Return the [X, Y] coordinate for the center point of the cell that contains the specified text.  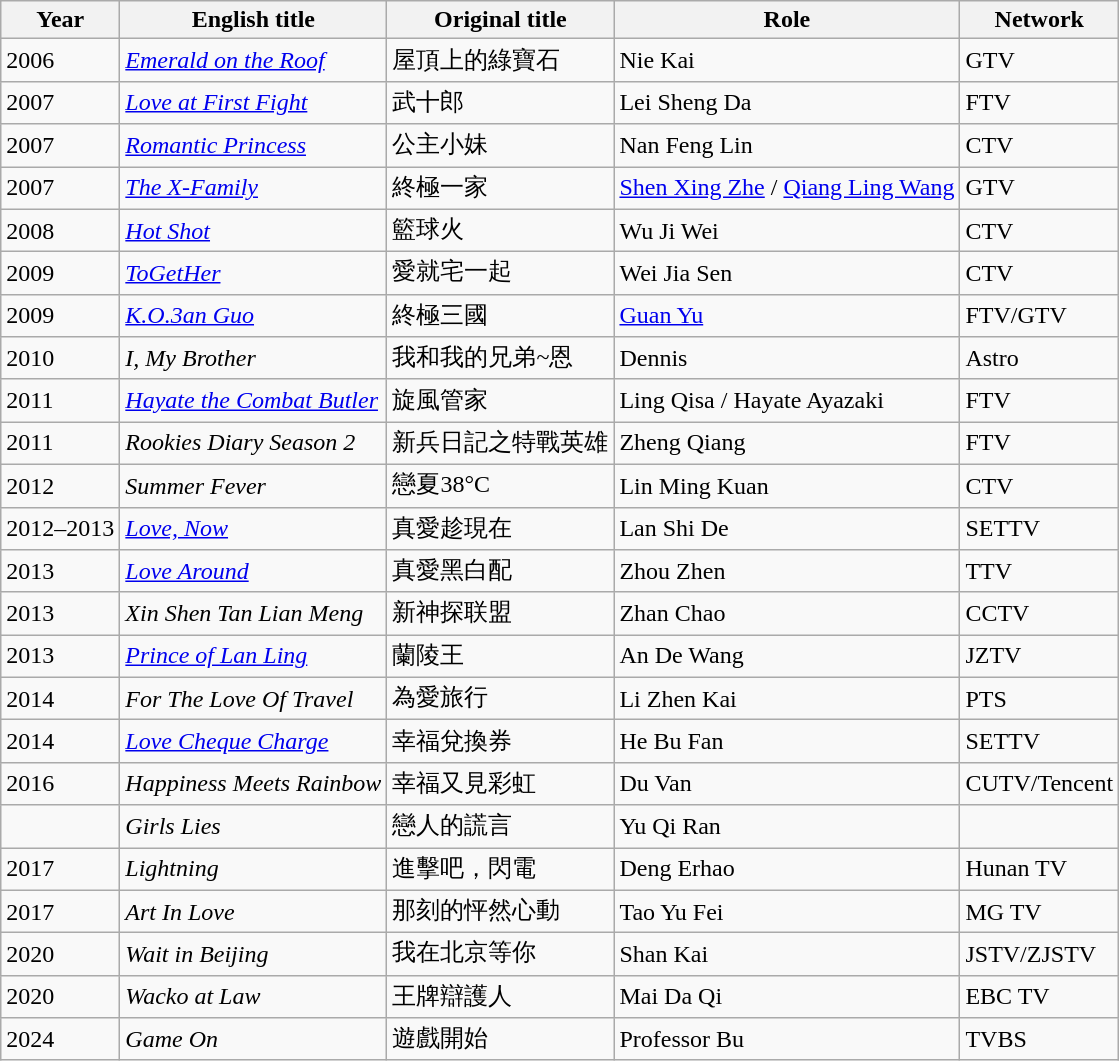
Zhan Chao [787, 614]
Lei Sheng Da [787, 102]
Prince of Lan Ling [254, 656]
愛就宅一起 [500, 274]
Xin Shen Tan Lian Meng [254, 614]
K.O.3an Guo [254, 316]
屋頂上的綠寶石 [500, 60]
那刻的怦然心動 [500, 912]
Lin Ming Kuan [787, 486]
我在北京等你 [500, 954]
Year [60, 20]
Shen Xing Zhe / Qiang Ling Wang [787, 188]
王牌辯護人 [500, 996]
Lan Shi De [787, 528]
我和我的兄弟~恩 [500, 358]
真愛趁現在 [500, 528]
Game On [254, 1040]
2012–2013 [60, 528]
Summer Fever [254, 486]
Hayate the Combat Butler [254, 400]
終極三國 [500, 316]
Original title [500, 20]
2006 [60, 60]
Wu Ji Wei [787, 230]
English title [254, 20]
Love Around [254, 572]
Happiness Meets Rainbow [254, 784]
Wei Jia Sen [787, 274]
新兵日記之特戰英雄 [500, 444]
Wacko at Law [254, 996]
PTS [1040, 698]
Du Van [787, 784]
2012 [60, 486]
I, My Brother [254, 358]
Zhou Zhen [787, 572]
Yu Qi Ran [787, 826]
Network [1040, 20]
Hunan TV [1040, 870]
An De Wang [787, 656]
籃球火 [500, 230]
戀夏38°C [500, 486]
CUTV/Tencent [1040, 784]
Zheng Qiang [787, 444]
For The Love Of Travel [254, 698]
Tao Yu Fei [787, 912]
幸福兌換券 [500, 742]
2016 [60, 784]
Professor Bu [787, 1040]
Wait in Beijing [254, 954]
JZTV [1040, 656]
Guan Yu [787, 316]
Love, Now [254, 528]
武十郎 [500, 102]
2024 [60, 1040]
JSTV/ZJSTV [1040, 954]
真愛黑白配 [500, 572]
EBC TV [1040, 996]
MG TV [1040, 912]
Mai Da Qi [787, 996]
CCTV [1040, 614]
為愛旅行 [500, 698]
Nan Feng Lin [787, 146]
FTV/GTV [1040, 316]
Nie Kai [787, 60]
終極一家 [500, 188]
The X-Family [254, 188]
Rookies Diary Season 2 [254, 444]
He Bu Fan [787, 742]
幸福又見彩虹 [500, 784]
Deng Erhao [787, 870]
遊戲開始 [500, 1040]
Lightning [254, 870]
Shan Kai [787, 954]
Dennis [787, 358]
戀人的謊言 [500, 826]
Role [787, 20]
Emerald on the Roof [254, 60]
旋風管家 [500, 400]
Li Zhen Kai [787, 698]
2008 [60, 230]
Astro [1040, 358]
Romantic Princess [254, 146]
2010 [60, 358]
Ling Qisa / Hayate Ayazaki [787, 400]
Girls Lies [254, 826]
進擊吧，閃電 [500, 870]
Art In Love [254, 912]
公主小妹 [500, 146]
TTV [1040, 572]
蘭陵王 [500, 656]
Hot Shot [254, 230]
Love at First Fight [254, 102]
新神探联盟 [500, 614]
TVBS [1040, 1040]
ToGetHer [254, 274]
Love Cheque Charge [254, 742]
